For the text-containing cell, return its midpoint in (x, y) coordinate format. 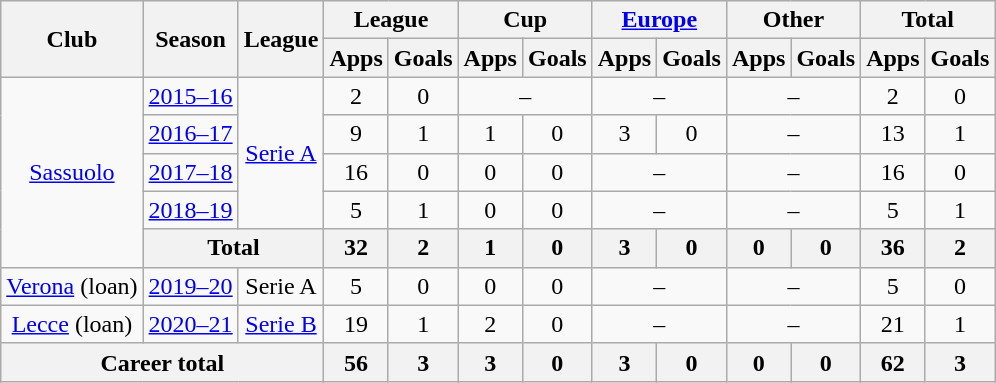
Serie B (281, 324)
2017–18 (190, 172)
Lecce (loan) (72, 324)
2016–17 (190, 134)
2020–21 (190, 324)
Sassuolo (72, 172)
Europe (659, 20)
36 (893, 248)
9 (356, 134)
Verona (loan) (72, 286)
13 (893, 134)
2015–16 (190, 96)
21 (893, 324)
Season (190, 39)
Cup (525, 20)
Other (793, 20)
32 (356, 248)
19 (356, 324)
Career total (162, 362)
56 (356, 362)
2018–19 (190, 210)
Club (72, 39)
62 (893, 362)
2019–20 (190, 286)
